Return (X, Y) of the center of cell containing provided text 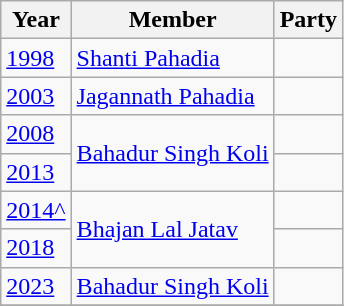
Member (172, 20)
Jagannath Pahadia (172, 96)
1998 (36, 58)
2013 (36, 172)
Bhajan Lal Jatav (172, 229)
2018 (36, 248)
Party (308, 20)
Year (36, 20)
2008 (36, 134)
2014^ (36, 210)
2003 (36, 96)
Shanti Pahadia (172, 58)
2023 (36, 286)
